Pinpoint the cell where the given text exists, returning its [X, Y] midpoint coordinate. 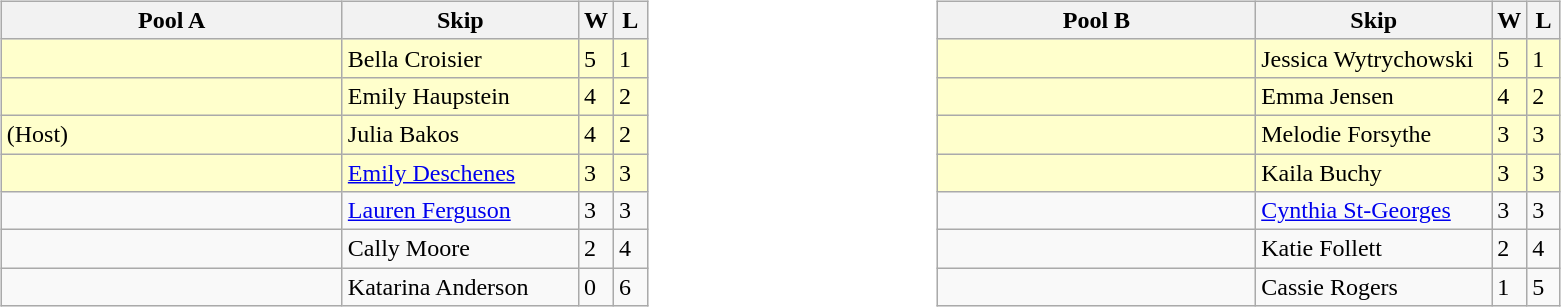
Jessica Wytrychowski [1374, 58]
Emily Deschenes [460, 173]
Emma Jensen [1374, 96]
Pool B [1096, 20]
Melodie Forsythe [1374, 134]
Katarina Anderson [460, 287]
Cally Moore [460, 249]
Kaila Buchy [1374, 173]
(Host) [172, 134]
0 [596, 287]
Emily Haupstein [460, 96]
Katie Follett [1374, 249]
6 [630, 287]
Cynthia St-Georges [1374, 211]
Pool A [172, 20]
Lauren Ferguson [460, 211]
Julia Bakos [460, 134]
Bella Croisier [460, 58]
Cassie Rogers [1374, 287]
